Pinpoint the cell where the given text exists, returning its (x, y) midpoint coordinate. 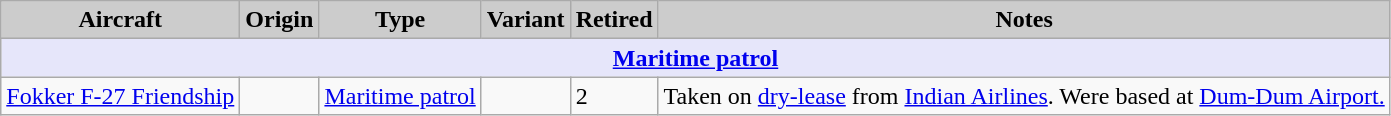
Type (400, 20)
Fokker F-27 Friendship (120, 96)
2 (614, 96)
Retired (614, 20)
Aircraft (120, 20)
Variant (526, 20)
Origin (280, 20)
Notes (1024, 20)
Taken on dry-lease from Indian Airlines. Were based at Dum-Dum Airport. (1024, 96)
